Detect which cell encompasses the target text, then output its [x, y] center coordinate. 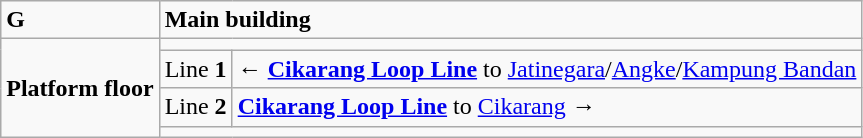
G [80, 20]
Main building [510, 20]
Cikarang Loop Line to Cikarang → [547, 107]
Platform floor [80, 88]
Line 1 [196, 69]
← Cikarang Loop Line to Jatinegara/Angke/Kampung Bandan [547, 69]
Line 2 [196, 107]
